Determine the (X, Y) coordinate at the center of the cell enclosing the given text.  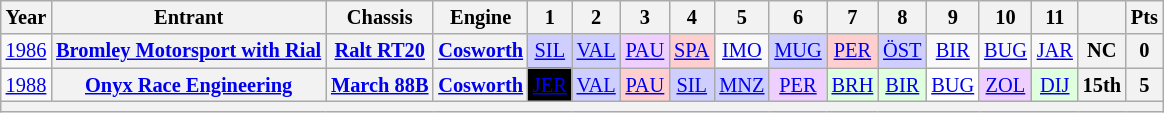
Bromley Motorsport with Rial (188, 51)
9 (952, 17)
Chassis (380, 17)
8 (902, 17)
BRH (853, 85)
NC (1102, 51)
ÖST (902, 51)
Ralt RT20 (380, 51)
Onyx Race Engineering (188, 85)
10 (1006, 17)
March 88B (380, 85)
Entrant (188, 17)
1 (550, 17)
0 (1144, 51)
3 (646, 17)
IMO (742, 51)
JAR (1055, 51)
15th (1102, 85)
4 (692, 17)
7 (853, 17)
DIJ (1055, 85)
11 (1055, 17)
1986 (26, 51)
MUG (798, 51)
1988 (26, 85)
Pts (1144, 17)
Year (26, 17)
JER (550, 85)
2 (596, 17)
SPA (692, 51)
ZOL (1006, 85)
MNZ (742, 85)
Engine (480, 17)
6 (798, 17)
